Pinpoint the cell where the given text exists, returning its (x, y) midpoint coordinate. 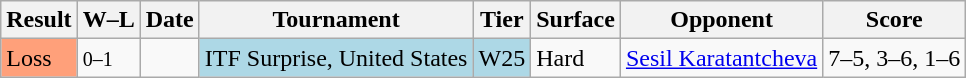
Result (39, 20)
Sesil Karatantcheva (721, 58)
W25 (502, 58)
Score (894, 20)
Surface (576, 20)
7–5, 3–6, 1–6 (894, 58)
W–L (108, 20)
Date (170, 20)
Opponent (721, 20)
Tournament (336, 20)
Hard (576, 58)
Tier (502, 20)
Loss (39, 58)
ITF Surprise, United States (336, 58)
0–1 (108, 58)
